Detect which cell encompasses the target text, then output its [x, y] center coordinate. 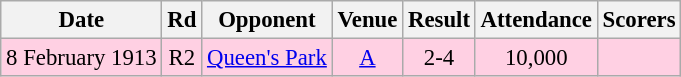
Scorers [639, 20]
A [368, 58]
Date [82, 20]
R2 [182, 58]
Venue [368, 20]
Rd [182, 20]
Opponent [267, 20]
Result [440, 20]
2-4 [440, 58]
10,000 [536, 58]
Attendance [536, 20]
Queen's Park [267, 58]
8 February 1913 [82, 58]
